Return the (x, y) coordinate for the center point of the cell that contains the specified text.  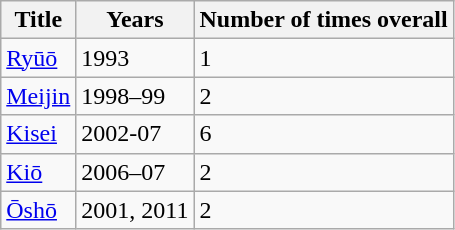
Meijin (38, 96)
Number of times overall (324, 20)
2006–07 (135, 172)
Years (135, 20)
2002-07 (135, 134)
2001, 2011 (135, 210)
Title (38, 20)
Kisei (38, 134)
6 (324, 134)
Ryūō (38, 58)
1998–99 (135, 96)
Kiō (38, 172)
1 (324, 58)
Ōshō (38, 210)
1993 (135, 58)
